Locate the cell with the specified text and output its [x, y] center coordinate. 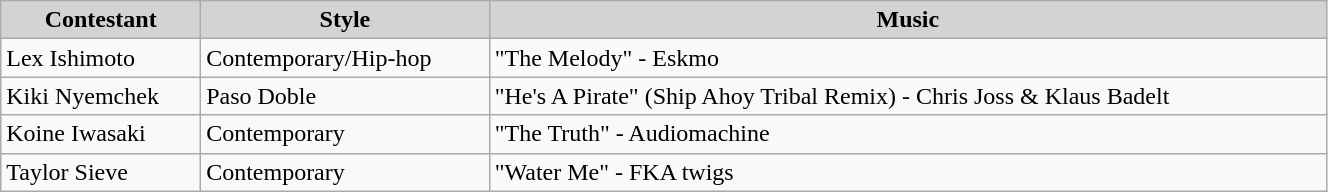
"The Truth" - Audiomachine [908, 134]
Style [346, 20]
"He's A Pirate" (Ship Ahoy Tribal Remix) - Chris Joss & Klaus Badelt [908, 96]
Koine Iwasaki [101, 134]
Taylor Sieve [101, 172]
Lex Ishimoto [101, 58]
Contestant [101, 20]
"The Melody" - Eskmo [908, 58]
Kiki Nyemchek [101, 96]
"Water Me" - FKA twigs [908, 172]
Paso Doble [346, 96]
Contemporary/Hip-hop [346, 58]
Music [908, 20]
